Extract the [X, Y] coordinate from the center of the cell holding the provided text.  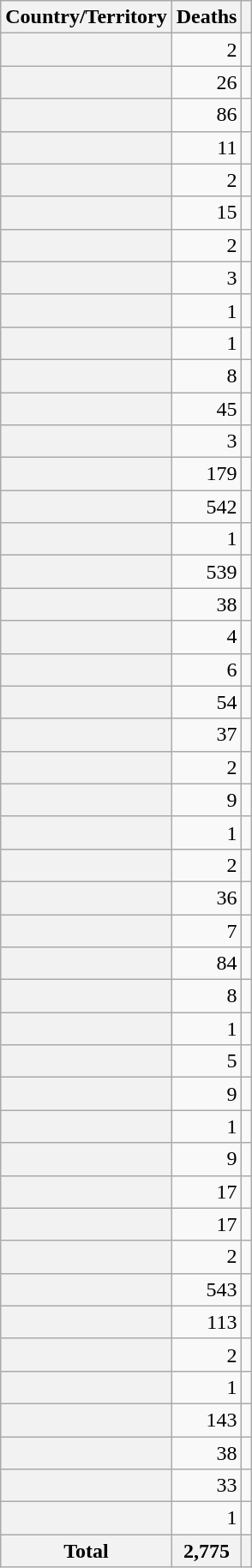
179 [207, 474]
26 [207, 82]
33 [207, 1486]
84 [207, 964]
113 [207, 1322]
543 [207, 1289]
86 [207, 115]
539 [207, 572]
11 [207, 147]
143 [207, 1420]
Country/Territory [86, 17]
15 [207, 213]
37 [207, 735]
Total [86, 1551]
4 [207, 637]
36 [207, 898]
45 [207, 409]
2,775 [207, 1551]
6 [207, 670]
5 [207, 1061]
542 [207, 507]
Deaths [207, 17]
7 [207, 930]
54 [207, 702]
